Scan for the cell matching the given text and deliver its [x, y] coordinate at center. 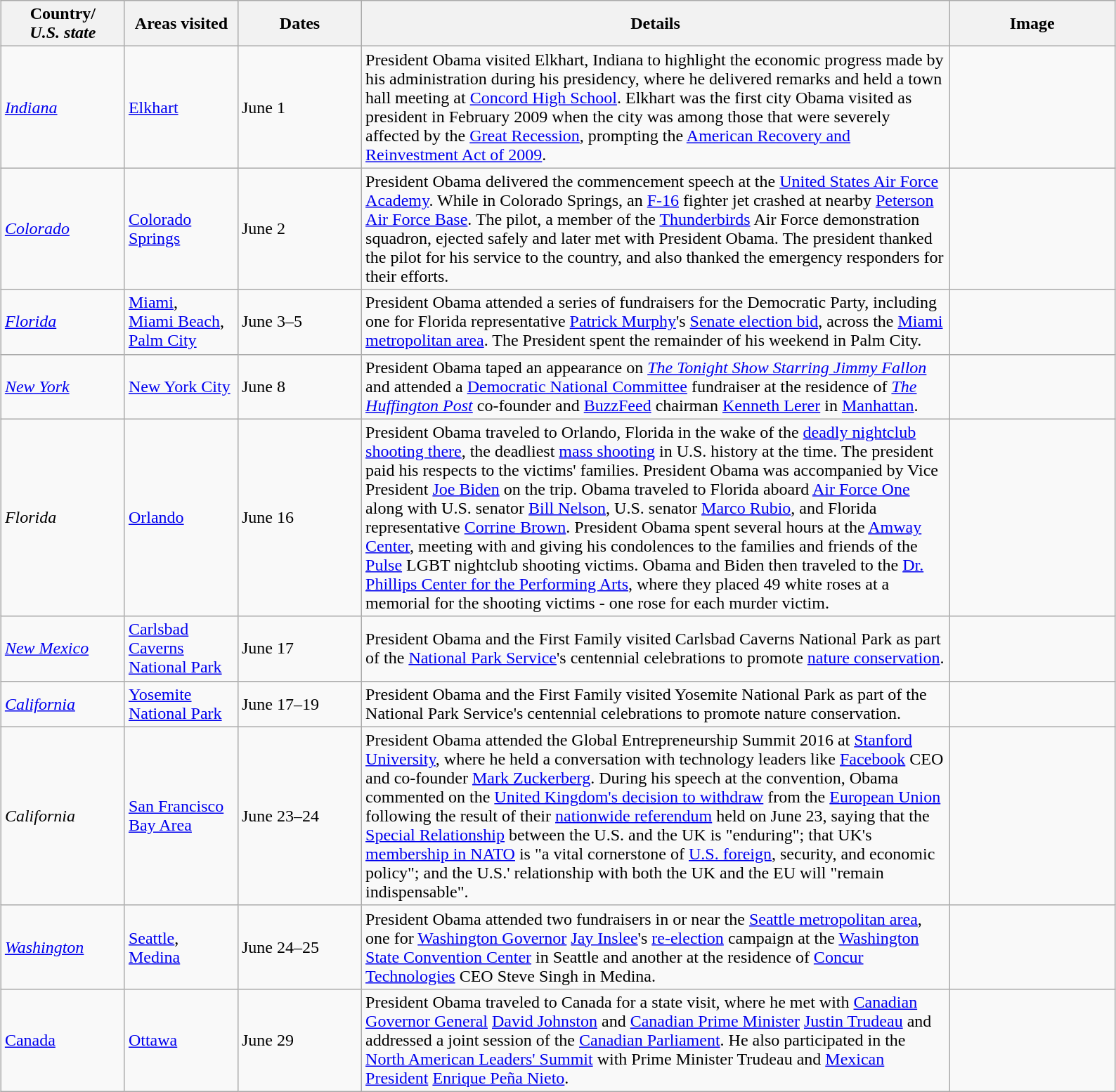
Indiana [63, 107]
June 23–24 [299, 816]
Country/U.S. state [63, 24]
Miami,Miami Beach,Palm City [181, 322]
Ottawa [181, 1040]
Washington [63, 947]
Colorado [63, 229]
June 17 [299, 649]
June 16 [299, 517]
Colorado Springs [181, 229]
Yosemite National Park [181, 704]
San Francisco Bay Area [181, 816]
Carlsbad Caverns National Park [181, 649]
New York [63, 386]
New Mexico [63, 649]
June 1 [299, 107]
Dates [299, 24]
Seattle,Medina [181, 947]
Image [1032, 24]
Elkhart [181, 107]
June 24–25 [299, 947]
June 2 [299, 229]
Details [656, 24]
New York City [181, 386]
Canada [63, 1040]
Areas visited [181, 24]
June 3–5 [299, 322]
Orlando [181, 517]
June 29 [299, 1040]
June 8 [299, 386]
June 17–19 [299, 704]
